Search for the cell housing the specified text and yield its [x, y] center coordinate. 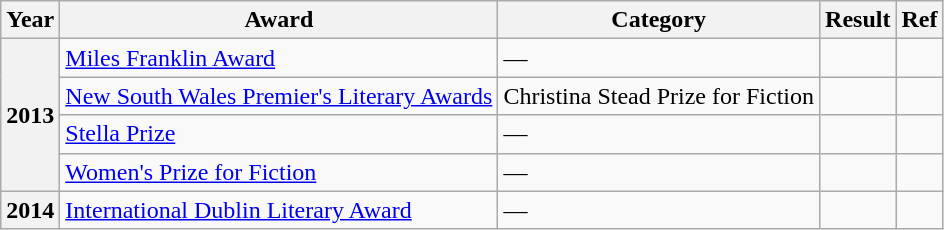
Category [659, 20]
Year [30, 20]
New South Wales Premier's Literary Awards [279, 96]
Award [279, 20]
Miles Franklin Award [279, 58]
Women's Prize for Fiction [279, 172]
Result [858, 20]
Stella Prize [279, 134]
International Dublin Literary Award [279, 210]
Ref [920, 20]
2014 [30, 210]
Christina Stead Prize for Fiction [659, 96]
2013 [30, 115]
